Provide the [x, y] coordinate of the cell's center where the given text is located.  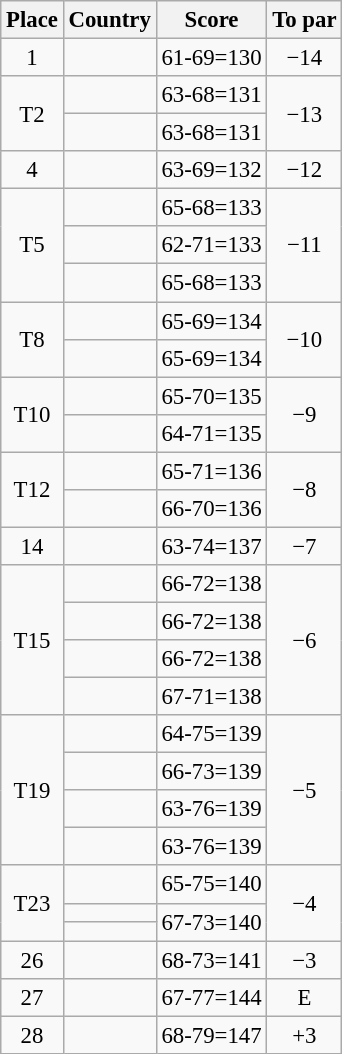
T5 [32, 246]
67-71=138 [212, 697]
T2 [32, 114]
−14 [304, 58]
27 [32, 997]
61-69=130 [212, 58]
28 [32, 1035]
−9 [304, 414]
−6 [304, 640]
14 [32, 546]
T10 [32, 414]
66-70=136 [212, 509]
1 [32, 58]
64-75=139 [212, 734]
T19 [32, 790]
Country [110, 20]
−10 [304, 340]
64-71=135 [212, 433]
T23 [32, 904]
E [304, 997]
68-79=147 [212, 1035]
67-73=140 [212, 922]
T15 [32, 640]
65-70=135 [212, 396]
To par [304, 20]
−7 [304, 546]
−8 [304, 490]
65-75=140 [212, 885]
66-73=139 [212, 772]
63-74=137 [212, 546]
Place [32, 20]
−11 [304, 246]
62-71=133 [212, 245]
−4 [304, 904]
−12 [304, 170]
67-77=144 [212, 997]
+3 [304, 1035]
65-71=136 [212, 471]
4 [32, 170]
63-69=132 [212, 170]
T8 [32, 340]
−13 [304, 114]
−3 [304, 960]
26 [32, 960]
T12 [32, 490]
−5 [304, 790]
Score [212, 20]
68-73=141 [212, 960]
